Extract the (X, Y) coordinate from the center of the cell holding the provided text.  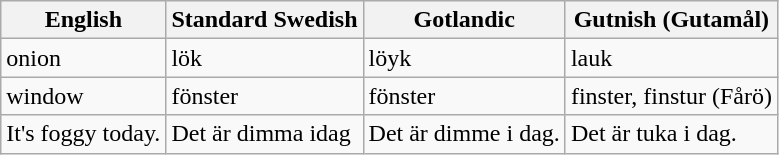
It's foggy today. (84, 134)
Gutnish (Gutamål) (671, 20)
Gotlandic (464, 20)
window (84, 96)
Det är tuka i dag. (671, 134)
lauk (671, 58)
English (84, 20)
onion (84, 58)
Det är dimme i dag. (464, 134)
Det är dimma idag (264, 134)
finster, finstur (Fårö) (671, 96)
lök (264, 58)
Standard Swedish (264, 20)
löyk (464, 58)
